Output the (x, y) coordinate of the center of the cell containing the given text.  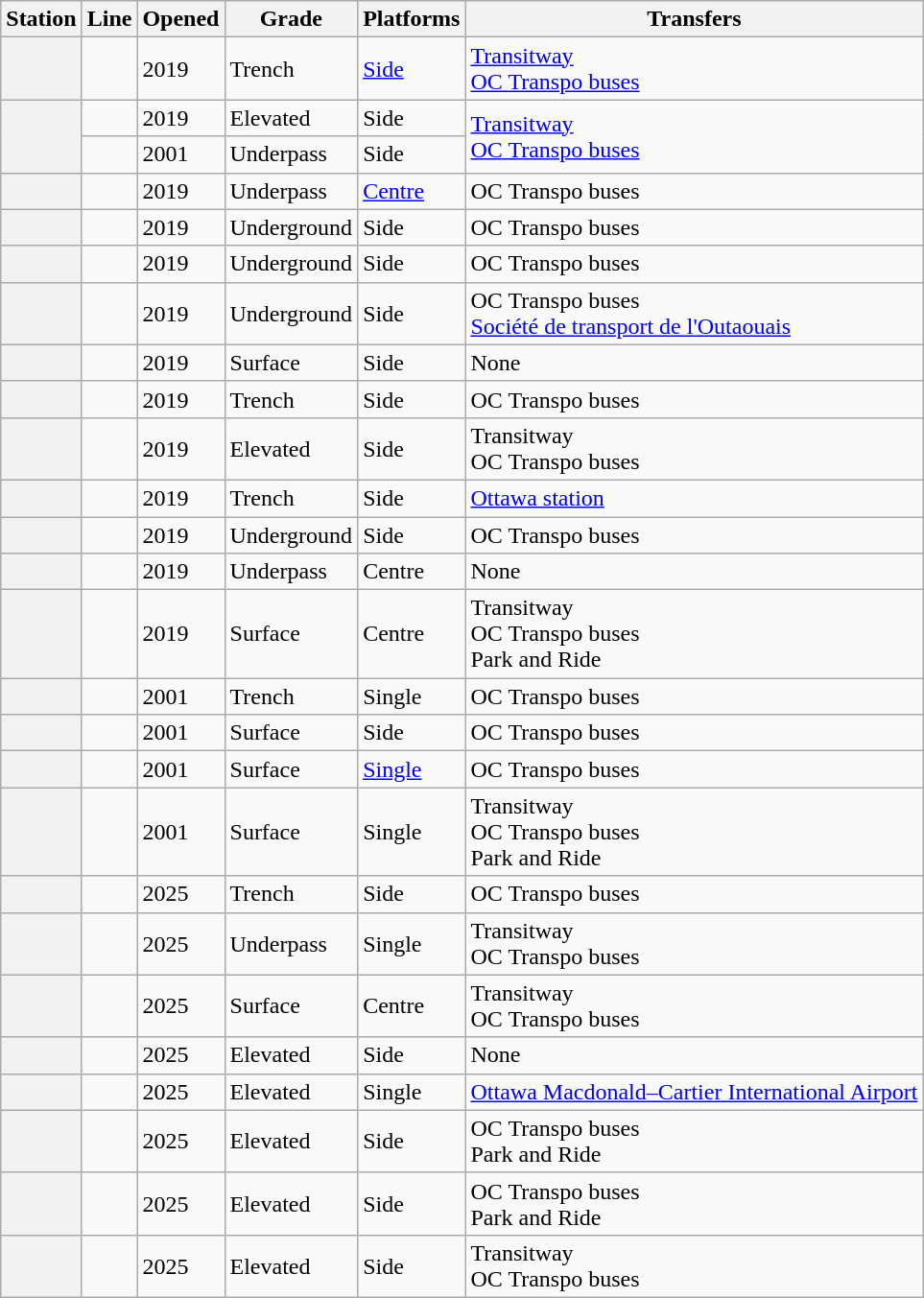
Station (41, 19)
Grade (292, 19)
OC Transpo buses Société de transport de l'Outaouais (695, 313)
Platforms (412, 19)
Ottawa Macdonald–Cartier International Airport (695, 1092)
Ottawa station (695, 498)
Line (109, 19)
Opened (180, 19)
Transfers (695, 19)
